Search for the cell housing the specified text and yield its [X, Y] center coordinate. 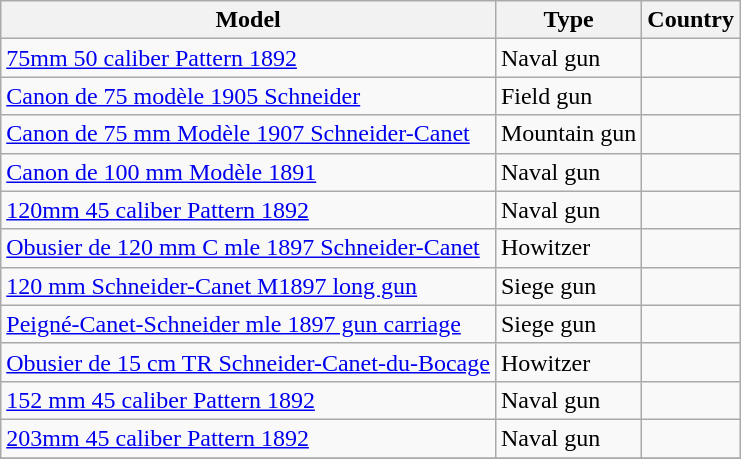
Obusier de 120 mm C mle 1897 Schneider-Canet [248, 248]
Peigné-Canet-Schneider mle 1897 gun carriage [248, 324]
Mountain gun [568, 134]
75mm 50 caliber Pattern 1892 [248, 58]
Country [691, 20]
Model [248, 20]
120mm 45 caliber Pattern 1892 [248, 210]
Type [568, 20]
152 mm 45 caliber Pattern 1892 [248, 400]
Canon de 100 mm Modèle 1891 [248, 172]
120 mm Schneider-Canet M1897 long gun [248, 286]
Canon de 75 mm Modèle 1907 Schneider-Canet [248, 134]
Obusier de 15 cm TR Schneider-Canet-du-Bocage [248, 362]
203mm 45 caliber Pattern 1892 [248, 438]
Field gun [568, 96]
Canon de 75 modèle 1905 Schneider [248, 96]
